For the text-containing cell, return its midpoint in (x, y) coordinate format. 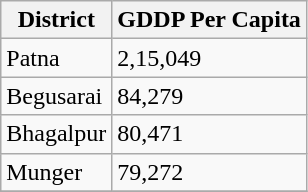
Patna (56, 58)
GDDP Per Capita (210, 20)
79,272 (210, 172)
80,471 (210, 134)
2,15,049 (210, 58)
Begusarai (56, 96)
84,279 (210, 96)
Bhagalpur (56, 134)
Munger (56, 172)
District (56, 20)
